Return the [X, Y] coordinate for the center point of the cell that contains the specified text.  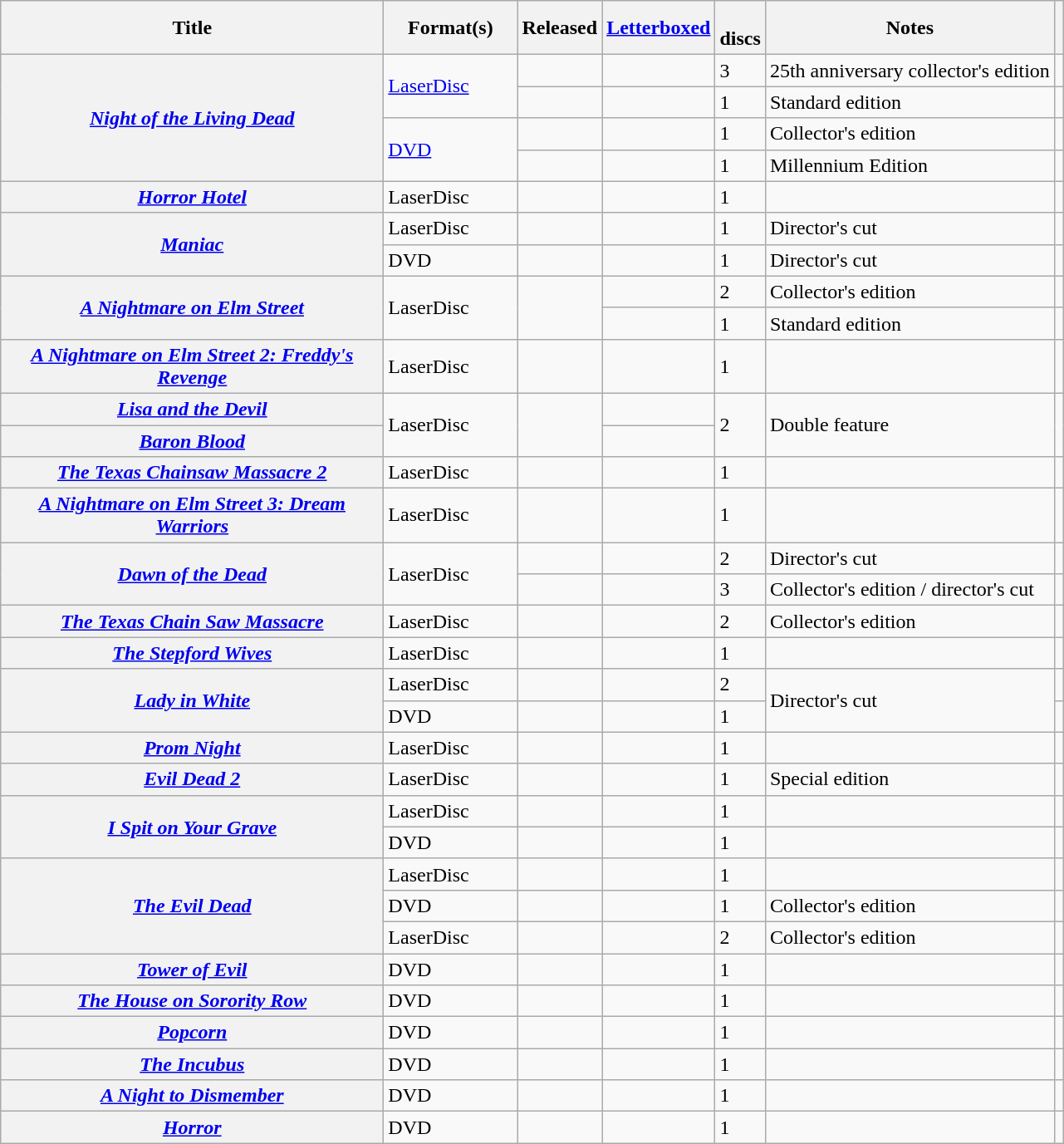
Horror Hotel [193, 197]
The Evil Dead [193, 906]
I Spit on Your Grave [193, 827]
Letterboxed [659, 28]
The Texas Chainsaw Massacre 2 [193, 473]
A Nightmare on Elm Street 2: Freddy's Revenge [193, 366]
A Nightmare on Elm Street 3: Dream Warriors [193, 515]
Popcorn [193, 1033]
Special edition [910, 779]
Prom Night [193, 748]
Double feature [910, 425]
Night of the Living Dead [193, 118]
Lisa and the Devil [193, 409]
The House on Sorority Row [193, 1001]
A Night to Dismember [193, 1096]
Format(s) [450, 28]
Tower of Evil [193, 970]
discs [740, 28]
Baron Blood [193, 441]
A Nightmare on Elm Street [193, 307]
Maniac [193, 244]
Horror [193, 1127]
Title [193, 28]
Dawn of the Dead [193, 574]
Released [560, 28]
25th anniversary collector's edition [910, 71]
Collector's edition / director's cut [910, 590]
The Incubus [193, 1064]
Notes [910, 28]
Lady in White [193, 700]
The Texas Chain Saw Massacre [193, 621]
The Stepford Wives [193, 653]
Evil Dead 2 [193, 779]
Millennium Edition [910, 165]
